Output the [X, Y] coordinate of the center of the cell containing the given text.  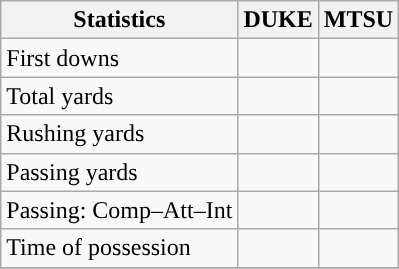
Time of possession [120, 248]
DUKE [278, 20]
Passing yards [120, 172]
Rushing yards [120, 134]
MTSU [358, 20]
First downs [120, 58]
Statistics [120, 20]
Passing: Comp–Att–Int [120, 210]
Total yards [120, 96]
